Determine the [X, Y] coordinate at the center of the cell enclosing the given text.  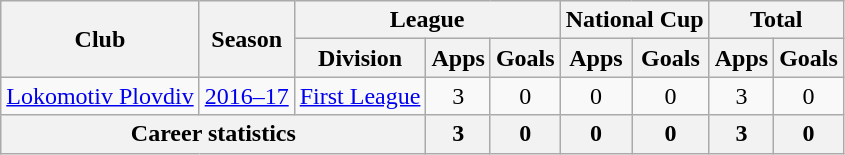
Lokomotiv Plovdiv [100, 96]
National Cup [634, 20]
Season [246, 39]
Division [360, 58]
Career statistics [214, 134]
Club [100, 39]
2016–17 [246, 96]
League [427, 20]
First League [360, 96]
Total [776, 20]
